Extract the [x, y] coordinate from the center of the cell holding the provided text.  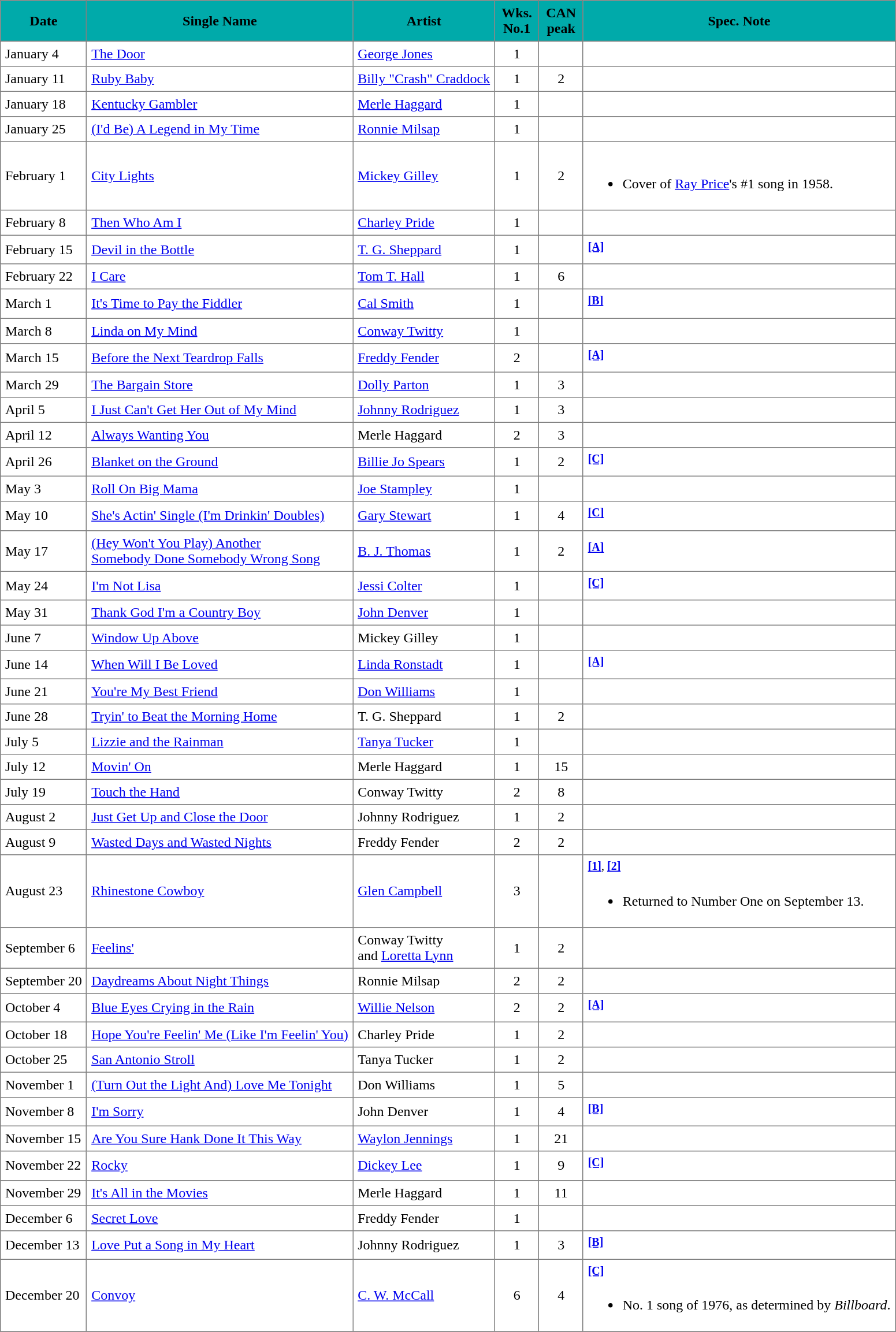
Tom T. Hall [424, 277]
June 28 [44, 717]
February 15 [44, 250]
May 10 [44, 516]
Wks. No.1 [516, 21]
21 [561, 1139]
When Will I Be Loved [220, 665]
Are You Sure Hank Done It This Way [220, 1139]
11 [561, 1193]
I'm Sorry [220, 1112]
November 1 [44, 1085]
Wasted Days and Wasted Nights [220, 843]
May 24 [44, 586]
Waylon Jennings [424, 1139]
Cover of Ray Price's #1 song in 1958. [739, 176]
Blanket on the Ground [220, 462]
August 2 [44, 817]
September 6 [44, 947]
November 22 [44, 1166]
Rocky [220, 1166]
Thank God I'm a Country Boy [220, 613]
January 11 [44, 79]
Secret Love [220, 1218]
It's All in the Movies [220, 1193]
I Care [220, 277]
November 15 [44, 1139]
Billie Jo Spears [424, 462]
[1], [2]Returned to Number One on September 13. [739, 891]
July 5 [44, 742]
Artist [424, 21]
Tryin' to Beat the Morning Home [220, 717]
June 21 [44, 692]
She's Actin' Single (I'm Drinkin' Doubles) [220, 516]
Convoy [220, 1295]
October 18 [44, 1035]
April 5 [44, 410]
5 [561, 1085]
Feelins' [220, 947]
8 [561, 792]
Linda Ronstadt [424, 665]
Glen Campbell [424, 891]
C. W. McCall [424, 1295]
You're My Best Friend [220, 692]
Devil in the Bottle [220, 250]
April 12 [44, 435]
Roll On Big Mama [220, 489]
[C]No. 1 song of 1976, as determined by Billboard. [739, 1295]
December 20 [44, 1295]
March 1 [44, 304]
Dolly Parton [424, 385]
February 22 [44, 277]
March 15 [44, 358]
Movin' On [220, 767]
June 14 [44, 665]
George Jones [424, 54]
(I'd Be) A Legend in My Time [220, 129]
Just Get Up and Close the Door [220, 817]
March 8 [44, 331]
Date [44, 21]
Jessi Colter [424, 586]
Willie Nelson [424, 1007]
November 8 [44, 1112]
Blue Eyes Crying in the Rain [220, 1007]
Billy "Crash" Craddock [424, 79]
B. J. Thomas [424, 550]
Window Up Above [220, 638]
February 8 [44, 223]
October 4 [44, 1007]
Joe Stampley [424, 489]
June 7 [44, 638]
Hope You're Feelin' Me (Like I'm Feelin' You) [220, 1035]
(Turn Out the Light And) Love Me Tonight [220, 1085]
May 31 [44, 613]
(Hey Won't You Play) AnotherSomebody Done Somebody Wrong Song [220, 550]
July 19 [44, 792]
Love Put a Song in My Heart [220, 1245]
August 9 [44, 843]
Cal Smith [424, 304]
Rhinestone Cowboy [220, 891]
January 18 [44, 104]
Before the Next Teardrop Falls [220, 358]
The Bargain Store [220, 385]
Dickey Lee [424, 1166]
CAN peak [561, 21]
January 4 [44, 54]
December 6 [44, 1218]
Conway Twittyand Loretta Lynn [424, 947]
Single Name [220, 21]
February 1 [44, 176]
December 13 [44, 1245]
City Lights [220, 176]
August 23 [44, 891]
Daydreams About Night Things [220, 981]
November 29 [44, 1193]
May 3 [44, 489]
September 20 [44, 981]
The Door [220, 54]
May 17 [44, 550]
Gary Stewart [424, 516]
Always Wanting You [220, 435]
Then Who Am I [220, 223]
Ruby Baby [220, 79]
Touch the Hand [220, 792]
I'm Not Lisa [220, 586]
March 29 [44, 385]
Lizzie and the Rainman [220, 742]
San Antonio Stroll [220, 1060]
Kentucky Gambler [220, 104]
I Just Can't Get Her Out of My Mind [220, 410]
Spec. Note [739, 21]
April 26 [44, 462]
January 25 [44, 129]
Linda on My Mind [220, 331]
July 12 [44, 767]
It's Time to Pay the Fiddler [220, 304]
15 [561, 767]
October 25 [44, 1060]
9 [561, 1166]
